Locate the cell with the specified text and output its [x, y] center coordinate. 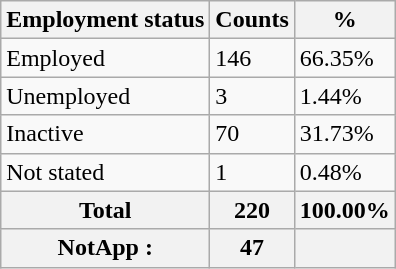
70 [252, 134]
31.73% [344, 134]
Unemployed [106, 96]
1 [252, 172]
Counts [252, 20]
% [344, 20]
3 [252, 96]
Not stated [106, 172]
Total [106, 210]
220 [252, 210]
NotApp : [106, 248]
100.00% [344, 210]
146 [252, 58]
47 [252, 248]
Inactive [106, 134]
Employed [106, 58]
0.48% [344, 172]
66.35% [344, 58]
Employment status [106, 20]
1.44% [344, 96]
